Provide the (x, y) coordinate of the cell's center where the given text is located.  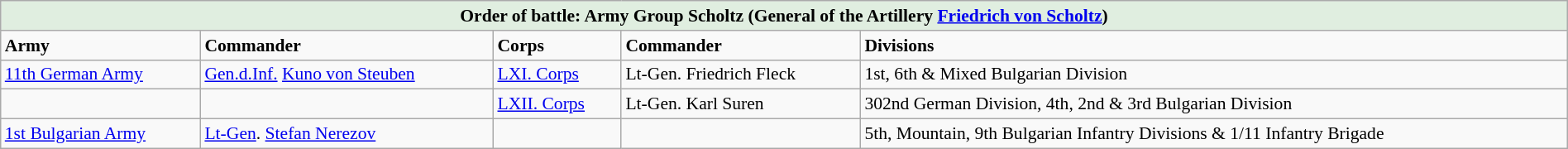
Divisions (1214, 45)
1st, 6th & Mixed Bulgarian Division (1214, 74)
LXI. Corps (557, 74)
Lt-Gen. Friedrich Fleck (741, 74)
Gen.d.Inf. Kuno von Steuben (347, 74)
Lt-Gen. Stefan Nerezov (347, 133)
LXII. Corps (557, 104)
Order of battle: Army Group Scholtz (General of the Artillery Friedrich von Scholtz) (784, 16)
302nd German Division, 4th, 2nd & 3rd Bulgarian Division (1214, 104)
Corps (557, 45)
5th, Mountain, 9th Bulgarian Infantry Divisions & 1/11 Infantry Brigade (1214, 133)
Army (101, 45)
Lt-Gen. Karl Suren (741, 104)
11th German Army (101, 74)
1st Bulgarian Army (101, 133)
